Capture the cell that displays the provided text and extract its (X, Y) central coordinate. 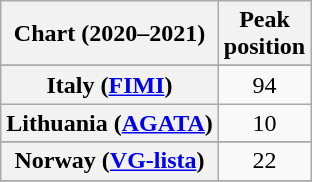
Norway (VG-lista) (110, 161)
10 (264, 123)
Peakposition (264, 34)
Chart (2020–2021) (110, 34)
94 (264, 85)
Lithuania (AGATA) (110, 123)
22 (264, 161)
Italy (FIMI) (110, 85)
